Provide the [x, y] coordinate of the cell's center where the given text is located.  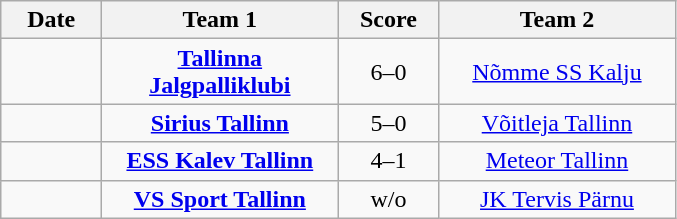
Tallinna Jalgpalliklubi [220, 72]
Sirius Tallinn [220, 123]
Meteor Tallinn [557, 161]
VS Sport Tallinn [220, 199]
Score [388, 20]
Team 1 [220, 20]
4–1 [388, 161]
Team 2 [557, 20]
5–0 [388, 123]
6–0 [388, 72]
ESS Kalev Tallinn [220, 161]
Võitleja Tallinn [557, 123]
Date [52, 20]
w/o [388, 199]
Nõmme SS Kalju [557, 72]
JK Tervis Pärnu [557, 199]
